Identify which cell holds the provided text, then report its [X, Y] central coordinate. 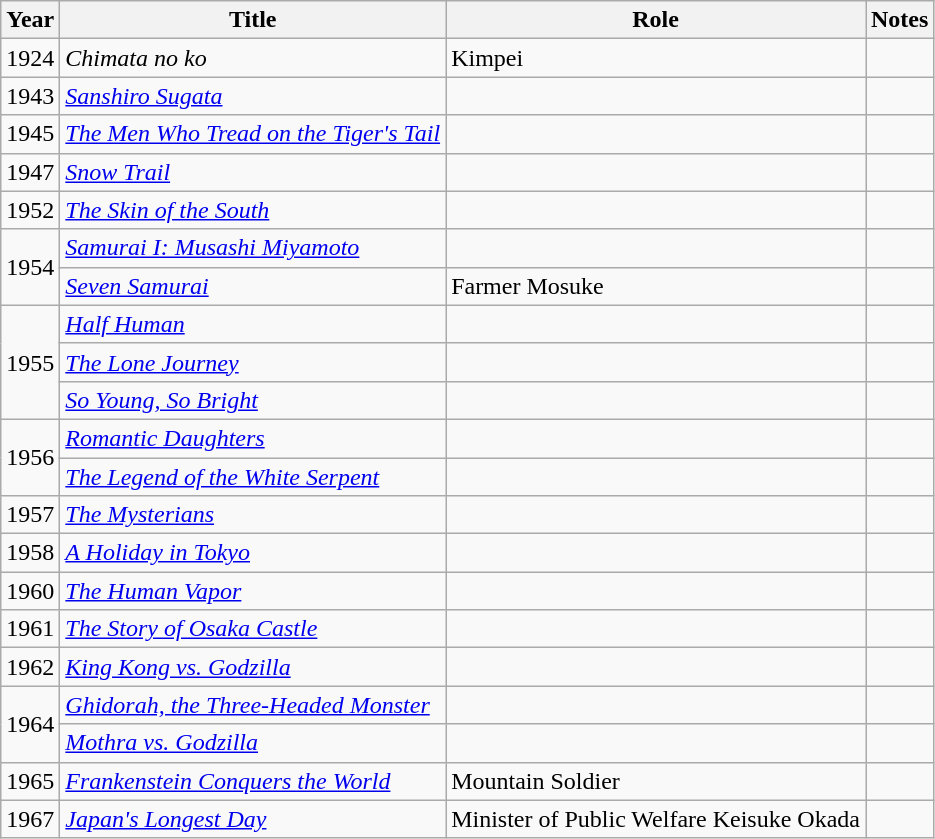
1961 [30, 629]
1954 [30, 267]
1964 [30, 724]
King Kong vs. Godzilla [253, 667]
Japan's Longest Day [253, 819]
1952 [30, 210]
1958 [30, 553]
Seven Samurai [253, 286]
1955 [30, 362]
Farmer Mosuke [656, 286]
1960 [30, 591]
Role [656, 20]
Half Human [253, 324]
The Skin of the South [253, 210]
Samurai I: Musashi Miyamoto [253, 248]
Kimpei [656, 58]
Ghidorah, the Three-Headed Monster [253, 705]
Sanshiro Sugata [253, 96]
The Men Who Tread on the Tiger's Tail [253, 134]
1962 [30, 667]
1943 [30, 96]
1956 [30, 457]
Chimata no ko [253, 58]
The Legend of the White Serpent [253, 477]
Snow Trail [253, 172]
The Human Vapor [253, 591]
Mountain Soldier [656, 781]
1967 [30, 819]
Minister of Public Welfare Keisuke Okada [656, 819]
Title [253, 20]
1957 [30, 515]
1924 [30, 58]
Frankenstein Conquers the World [253, 781]
The Lone Journey [253, 362]
The Story of Osaka Castle [253, 629]
The Mysterians [253, 515]
1947 [30, 172]
Mothra vs. Godzilla [253, 743]
Romantic Daughters [253, 438]
1965 [30, 781]
1945 [30, 134]
Year [30, 20]
A Holiday in Tokyo [253, 553]
So Young, So Bright [253, 400]
Notes [900, 20]
